Determine the [X, Y] coordinate at the center of the cell enclosing the given text.  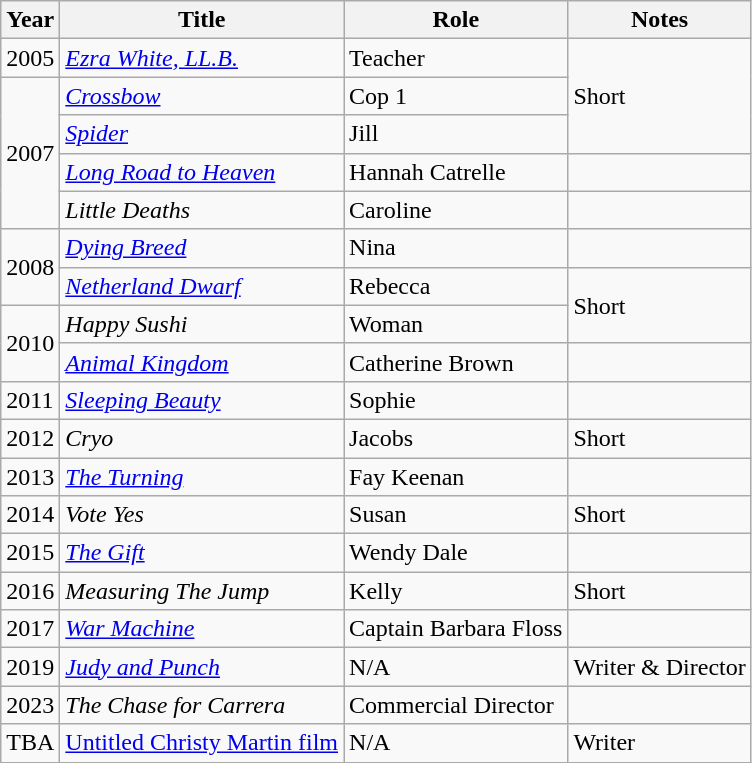
2016 [30, 591]
Little Deaths [202, 210]
Cop 1 [456, 96]
Ezra White, LL.B. [202, 58]
2011 [30, 400]
Jacobs [456, 438]
Judy and Punch [202, 667]
TBA [30, 743]
Catherine Brown [456, 362]
Jill [456, 134]
Woman [456, 324]
Measuring The Jump [202, 591]
2012 [30, 438]
Sophie [456, 400]
2013 [30, 477]
Caroline [456, 210]
Rebecca [456, 286]
Writer & Director [660, 667]
Susan [456, 515]
2023 [30, 705]
Vote Yes [202, 515]
2015 [30, 553]
Captain Barbara Floss [456, 629]
2010 [30, 343]
Title [202, 20]
Teacher [456, 58]
2014 [30, 515]
2017 [30, 629]
2007 [30, 153]
The Gift [202, 553]
Year [30, 20]
2005 [30, 58]
The Chase for Carrera [202, 705]
Commercial Director [456, 705]
Sleeping Beauty [202, 400]
Happy Sushi [202, 324]
Cryo [202, 438]
War Machine [202, 629]
Fay Keenan [456, 477]
Nina [456, 248]
2008 [30, 267]
Role [456, 20]
The Turning [202, 477]
Kelly [456, 591]
Notes [660, 20]
Untitled Christy Martin film [202, 743]
Netherland Dwarf [202, 286]
Long Road to Heaven [202, 172]
Writer [660, 743]
Hannah Catrelle [456, 172]
Spider [202, 134]
2019 [30, 667]
Animal Kingdom [202, 362]
Wendy Dale [456, 553]
Crossbow [202, 96]
Dying Breed [202, 248]
